Capture the cell that displays the provided text and extract its (X, Y) central coordinate. 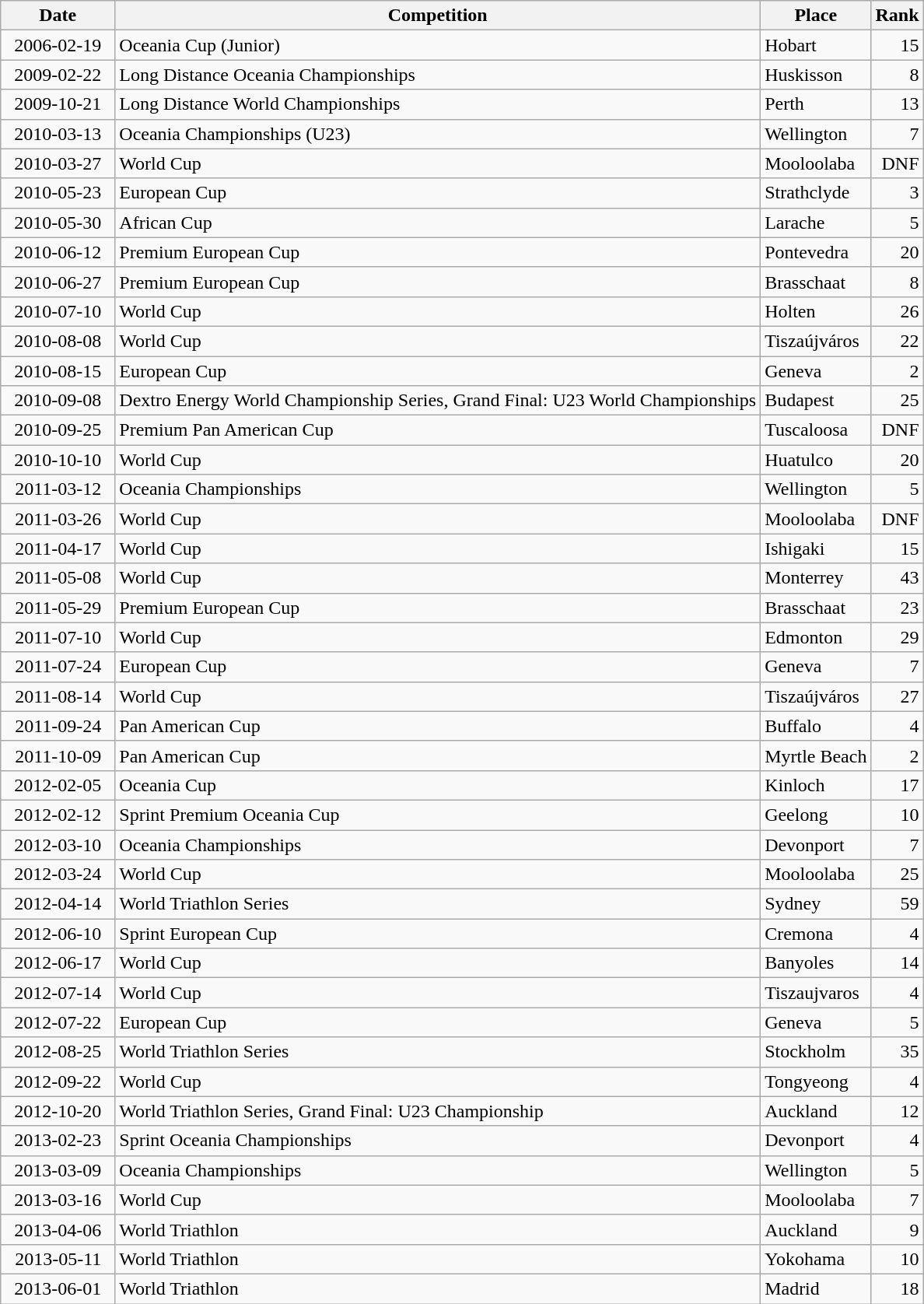
2009-10-21 (58, 104)
2010-05-30 (58, 223)
Competition (438, 16)
13 (898, 104)
Perth (816, 104)
Long Distance World Championships (438, 104)
2011-09-24 (58, 726)
Myrtle Beach (816, 755)
18 (898, 1288)
Yokohama (816, 1259)
Sydney (816, 904)
2013-05-11 (58, 1259)
Long Distance Oceania Championships (438, 75)
Stockholm (816, 1052)
Madrid (816, 1288)
22 (898, 341)
Tongyeong (816, 1081)
2012-02-12 (58, 815)
2011-04-17 (58, 549)
2013-03-09 (58, 1170)
2010-06-27 (58, 282)
2011-07-10 (58, 637)
43 (898, 578)
2011-03-12 (58, 489)
26 (898, 311)
Monterrey (816, 578)
2012-06-10 (58, 934)
Holten (816, 311)
2012-09-22 (58, 1081)
2012-06-17 (58, 963)
2011-03-26 (58, 519)
2010-03-13 (58, 134)
17 (898, 785)
Cremona (816, 934)
Geelong (816, 815)
2011-10-09 (58, 755)
Budapest (816, 401)
2010-06-12 (58, 252)
35 (898, 1052)
Premium Pan American Cup (438, 430)
2012-03-10 (58, 844)
2012-07-14 (58, 993)
2010-07-10 (58, 311)
Ishigaki (816, 549)
Oceania Cup (438, 785)
2010-09-08 (58, 401)
2010-05-23 (58, 193)
African Cup (438, 223)
Banyoles (816, 963)
27 (898, 696)
14 (898, 963)
2013-04-06 (58, 1229)
Dextro Energy World Championship Series, Grand Final: U23 World Championships (438, 401)
Larache (816, 223)
Date (58, 16)
2010-09-25 (58, 430)
Hobart (816, 45)
2013-02-23 (58, 1141)
Rank (898, 16)
2012-10-20 (58, 1111)
2010-03-27 (58, 163)
Buffalo (816, 726)
2010-08-15 (58, 371)
2013-06-01 (58, 1288)
Oceania Championships (U23) (438, 134)
2011-05-29 (58, 608)
2010-10-10 (58, 460)
2012-02-05 (58, 785)
Pontevedra (816, 252)
12 (898, 1111)
World Triathlon Series, Grand Final: U23 Championship (438, 1111)
2009-02-22 (58, 75)
Sprint Oceania Championships (438, 1141)
2011-07-24 (58, 667)
Strathclyde (816, 193)
2006-02-19 (58, 45)
Oceania Cup (Junior) (438, 45)
Place (816, 16)
59 (898, 904)
2012-03-24 (58, 875)
29 (898, 637)
Tuscaloosa (816, 430)
2011-08-14 (58, 696)
Kinloch (816, 785)
3 (898, 193)
Huatulco (816, 460)
Sprint European Cup (438, 934)
2011-05-08 (58, 578)
Sprint Premium Oceania Cup (438, 815)
9 (898, 1229)
Tiszaujvaros (816, 993)
Huskisson (816, 75)
2012-07-22 (58, 1022)
2010-08-08 (58, 341)
2012-04-14 (58, 904)
2012-08-25 (58, 1052)
2013-03-16 (58, 1200)
23 (898, 608)
Edmonton (816, 637)
